Extract the [x, y] coordinate from the center of the cell holding the provided text.  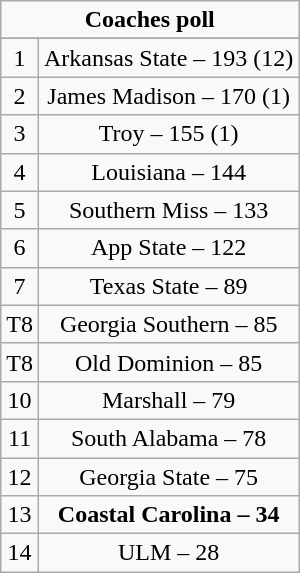
Arkansas State – 193 (12) [168, 58]
13 [20, 515]
Texas State – 89 [168, 286]
South Alabama – 78 [168, 438]
Old Dominion – 85 [168, 362]
2 [20, 96]
ULM – 28 [168, 553]
5 [20, 210]
3 [20, 134]
12 [20, 477]
James Madison – 170 (1) [168, 96]
Coaches poll [150, 20]
Coastal Carolina – 34 [168, 515]
4 [20, 172]
1 [20, 58]
App State – 122 [168, 248]
Georgia State – 75 [168, 477]
Georgia Southern – 85 [168, 324]
Marshall – 79 [168, 400]
Troy – 155 (1) [168, 134]
14 [20, 553]
Southern Miss – 133 [168, 210]
11 [20, 438]
6 [20, 248]
Louisiana – 144 [168, 172]
7 [20, 286]
10 [20, 400]
